Output the [X, Y] coordinate of the center of the cell containing the given text.  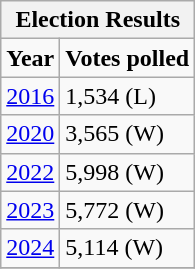
Votes polled [128, 58]
5,772 (W) [128, 210]
2016 [30, 96]
Year [30, 58]
1,534 (L) [128, 96]
5,114 (W) [128, 248]
3,565 (W) [128, 134]
2024 [30, 248]
2022 [30, 172]
2020 [30, 134]
5,998 (W) [128, 172]
2023 [30, 210]
Election Results [98, 20]
